Return the [X, Y] coordinate for the center point of the cell that contains the specified text.  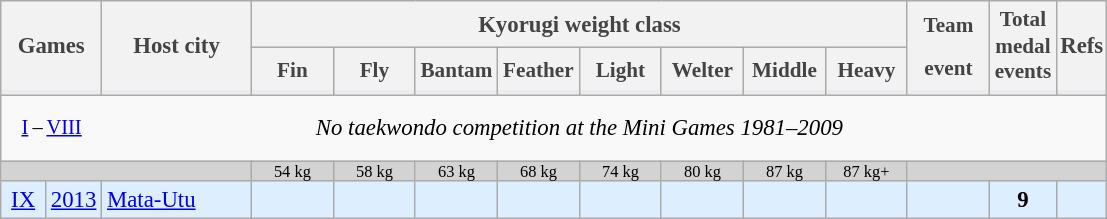
Welter [702, 70]
event [948, 70]
Feather [538, 70]
87 kg+ [866, 171]
Mata-Utu [177, 200]
Fin [292, 70]
I – VIII [52, 128]
Games [52, 46]
Host city [177, 46]
IX [24, 200]
80 kg [702, 171]
Light [620, 70]
Team [948, 24]
74 kg [620, 171]
No taekwondo competition at the Mini Games 1981–2009 [579, 128]
Kyorugi weight class [579, 24]
87 kg [784, 171]
63 kg [456, 171]
68 kg [538, 171]
Bantam [456, 70]
Totalmedalevents [1022, 46]
Heavy [866, 70]
Refs [1082, 46]
Middle [784, 70]
58 kg [374, 171]
9 [1022, 200]
2013 [74, 200]
Fly [374, 70]
54 kg [292, 171]
